Extract the [X, Y] coordinate from the center of the cell holding the provided text.  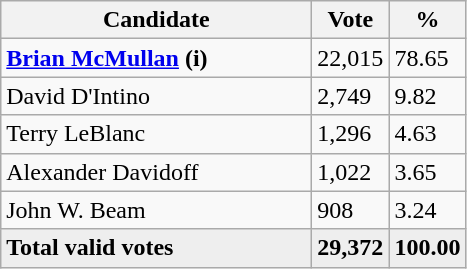
3.65 [428, 172]
4.63 [428, 134]
Brian McMullan (i) [156, 58]
% [428, 20]
29,372 [350, 248]
100.00 [428, 248]
Candidate [156, 20]
9.82 [428, 96]
1,296 [350, 134]
3.24 [428, 210]
David D'Intino [156, 96]
Vote [350, 20]
Alexander Davidoff [156, 172]
Total valid votes [156, 248]
Terry LeBlanc [156, 134]
John W. Beam [156, 210]
22,015 [350, 58]
78.65 [428, 58]
2,749 [350, 96]
908 [350, 210]
1,022 [350, 172]
